Capture the cell that displays the provided text and extract its (x, y) central coordinate. 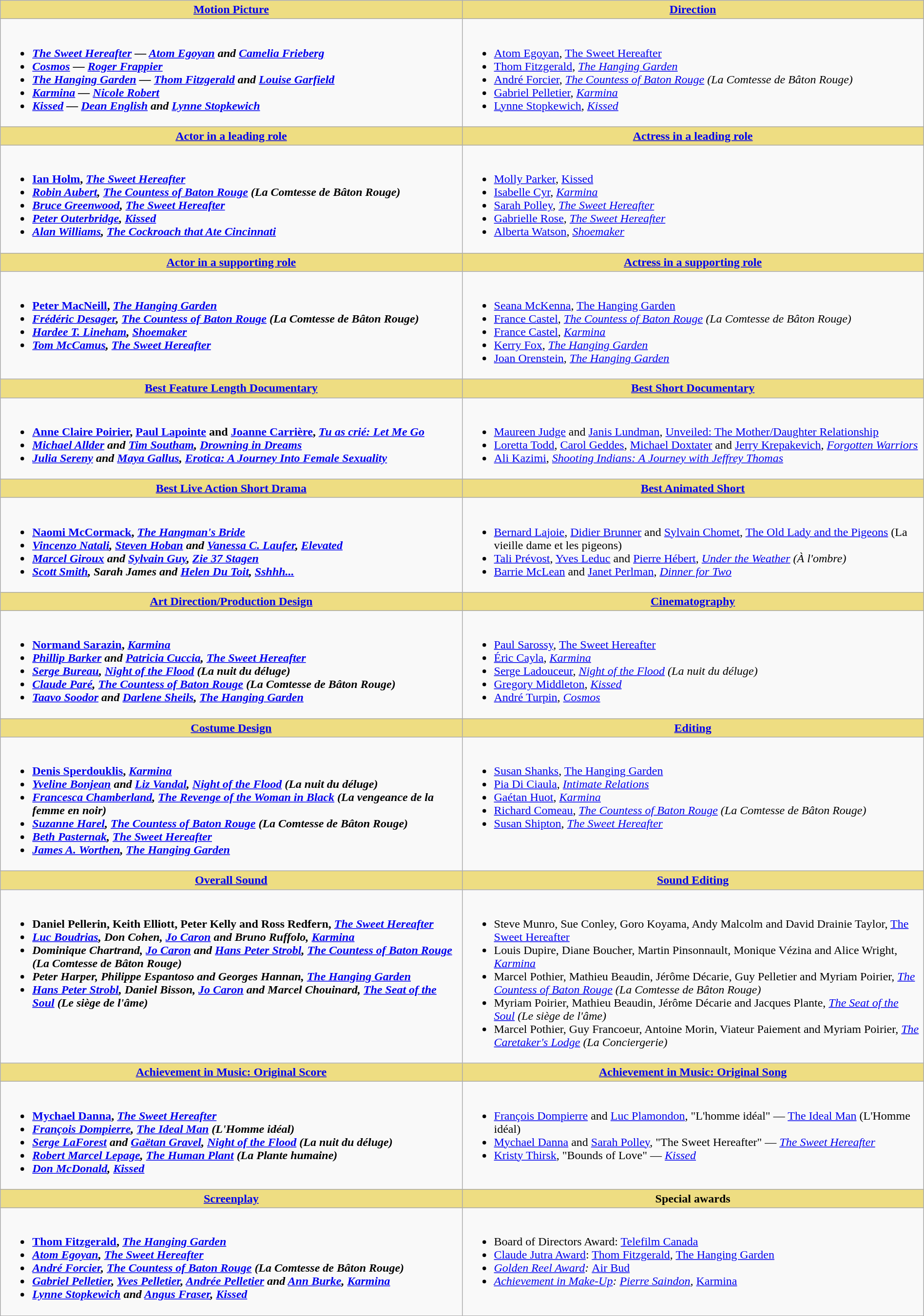
Costume Design (231, 727)
Art Direction/Production Design (231, 601)
Screenplay (231, 1199)
Direction (693, 10)
Actor in a supporting role (231, 262)
Cinematography (693, 601)
Actress in a leading role (693, 136)
Sound Editing (693, 880)
Overall Sound (231, 880)
Best Feature Length Documentary (231, 388)
Motion Picture (231, 10)
Molly Parker, KissedIsabelle Cyr, KarminaSarah Polley, The Sweet HereafterGabrielle Rose, The Sweet HereafterAlberta Watson, Shoemaker (693, 199)
Actor in a leading role (231, 136)
Best Live Action Short Drama (231, 488)
Best Short Documentary (693, 388)
Achievement in Music: Original Song (693, 1072)
Special awards (693, 1199)
Achievement in Music: Original Score (231, 1072)
Actress in a supporting role (693, 262)
Editing (693, 727)
Best Animated Short (693, 488)
